Search for the cell housing the specified text and yield its (x, y) center coordinate. 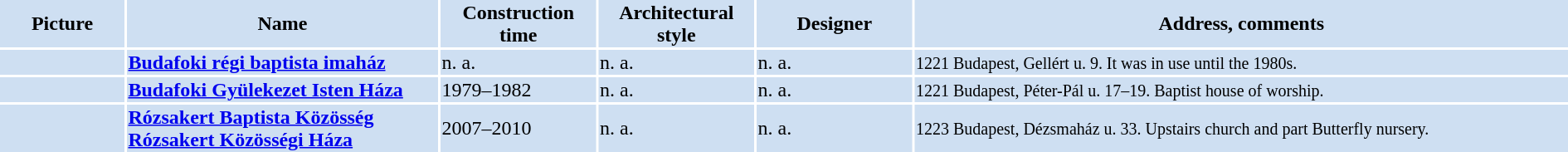
Architectural style (677, 23)
Designer (835, 23)
Budafoki Gyülekezet Isten Háza (282, 90)
Address, comments (1241, 23)
Budafoki régi baptista imaház (282, 62)
1221 Budapest, Gellért u. 9. It was in use until the 1980s. (1241, 62)
Rózsakert Baptista Közösség Rózsakert Közösségi Háza (282, 128)
1979–1982 (519, 90)
2007–2010 (519, 128)
1223 Budapest, Dézsmaház u. 33. Upstairs church and part Butterfly nursery. (1241, 128)
Picture (62, 23)
Name (282, 23)
1221 Budapest, Péter-Pál u. 17–19. Baptist house of worship. (1241, 90)
Construction time (519, 23)
